Capture the cell that displays the provided text and extract its [X, Y] central coordinate. 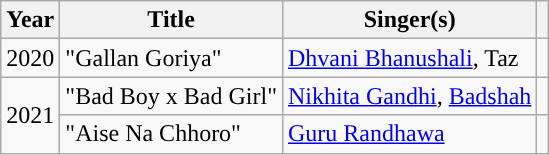
Nikhita Gandhi, Badshah [409, 96]
"Gallan Goriya" [172, 58]
"Aise Na Chhoro" [172, 134]
Title [172, 20]
Year [30, 20]
Singer(s) [409, 20]
2020 [30, 58]
"Bad Boy x Bad Girl" [172, 96]
Dhvani Bhanushali, Taz [409, 58]
2021 [30, 115]
Guru Randhawa [409, 134]
